Pinpoint the cell where the given text exists, returning its [X, Y] midpoint coordinate. 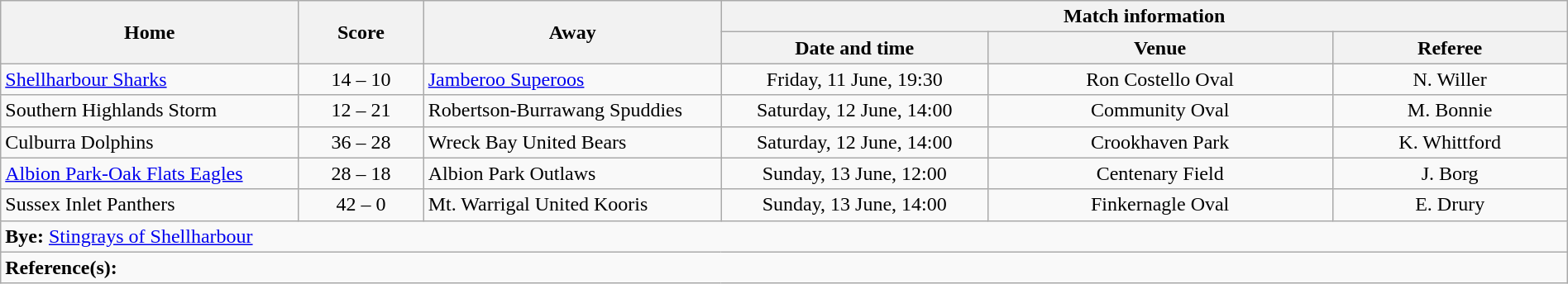
Referee [1450, 48]
28 – 18 [361, 173]
J. Borg [1450, 173]
Sussex Inlet Panthers [150, 205]
Mt. Warrigal United Kooris [572, 205]
Albion Park-Oak Flats Eagles [150, 173]
K. Whittford [1450, 142]
Southern Highlands Storm [150, 111]
14 – 10 [361, 79]
Friday, 11 June, 19:30 [854, 79]
Finkernagle Oval [1159, 205]
Centenary Field [1159, 173]
Reference(s): [784, 267]
Culburra Dolphins [150, 142]
36 – 28 [361, 142]
M. Bonnie [1450, 111]
Ron Costello Oval [1159, 79]
Crookhaven Park [1159, 142]
12 – 21 [361, 111]
N. Willer [1450, 79]
Community Oval [1159, 111]
Away [572, 32]
Sunday, 13 June, 14:00 [854, 205]
Albion Park Outlaws [572, 173]
Bye: Stingrays of Shellharbour [784, 236]
Shellharbour Sharks [150, 79]
Match information [1145, 17]
Sunday, 13 June, 12:00 [854, 173]
Date and time [854, 48]
Robertson-Burrawang Spuddies [572, 111]
Wreck Bay United Bears [572, 142]
Venue [1159, 48]
E. Drury [1450, 205]
Jamberoo Superoos [572, 79]
Home [150, 32]
Score [361, 32]
42 – 0 [361, 205]
